Find where the given text appears and provide that cell's center as [x, y] coordinate. 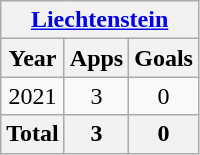
Year [33, 58]
Goals [164, 58]
Liechtenstein [100, 20]
Apps [96, 58]
Total [33, 134]
2021 [33, 96]
